Locate the cell with the specified text and output its [X, Y] center coordinate. 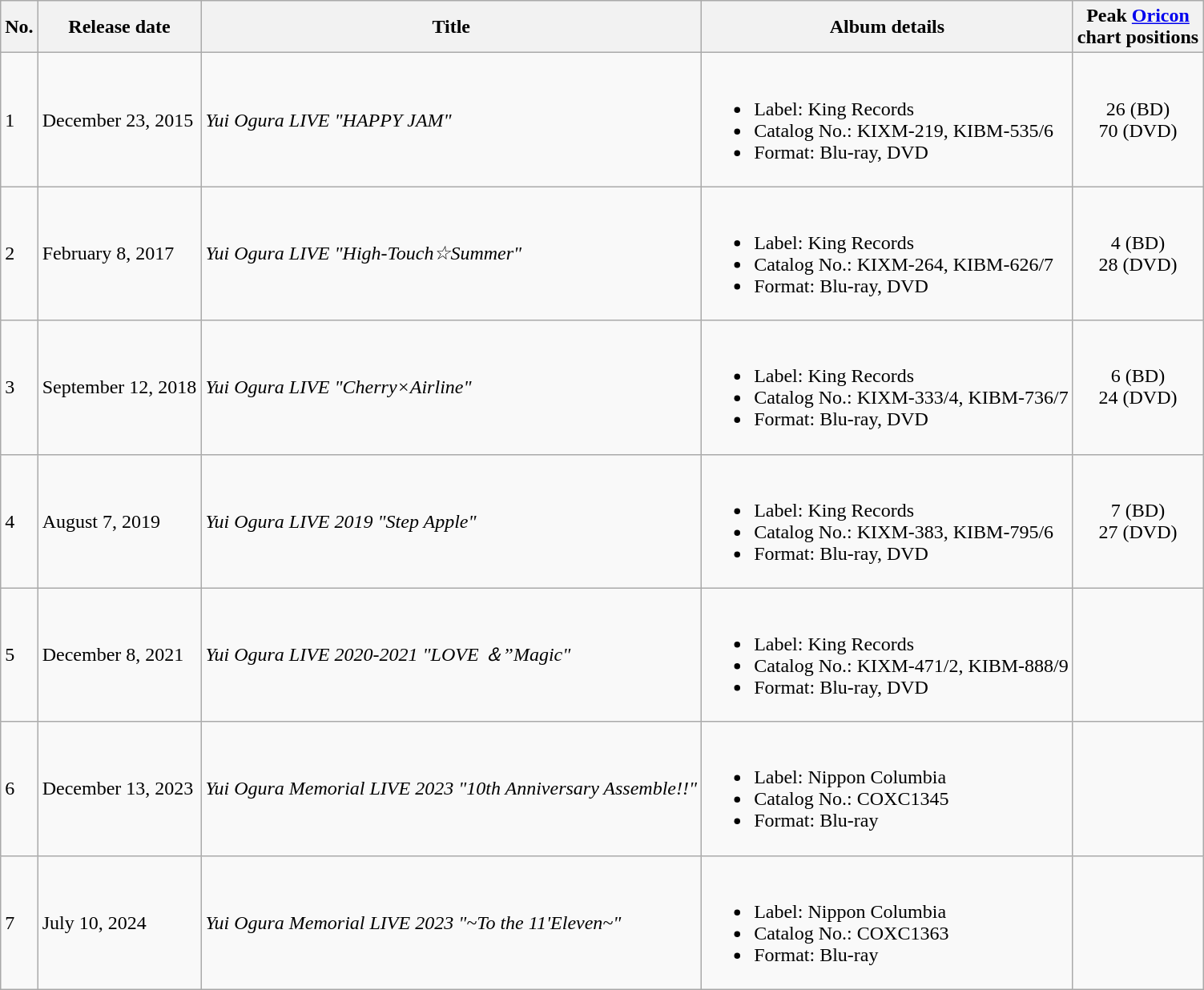
Release date [119, 27]
Label: King RecordsCatalog No.: KIXM-219, KIBM-535/6Format: Blu-ray, DVD [888, 120]
7 [19, 923]
September 12, 2018 [119, 388]
Label: King RecordsCatalog No.: KIXM-333/4, KIBM-736/7Format: Blu-ray, DVD [888, 388]
Yui Ogura LIVE "High-Touch☆Summer" [452, 253]
February 8, 2017 [119, 253]
2 [19, 253]
Album details [888, 27]
Title [452, 27]
Label: King RecordsCatalog No.: KIXM-471/2, KIBM-888/9Format: Blu-ray, DVD [888, 655]
July 10, 2024 [119, 923]
7 (BD)27 (DVD) [1138, 521]
Label: Nippon ColumbiaCatalog No.: COXC1363Format: Blu-ray [888, 923]
4 [19, 521]
Yui Ogura LIVE 2019 "Step Apple" [452, 521]
Yui Ogura Memorial LIVE 2023 "10th Anniversary Assemble!!" [452, 788]
Label: King RecordsCatalog No.: KIXM-383, KIBM-795/6Format: Blu-ray, DVD [888, 521]
26 (BD) 70 (DVD) [1138, 120]
Peak Oricon chart positions [1138, 27]
Label: Nippon ColumbiaCatalog No.: COXC1345Format: Blu-ray [888, 788]
1 [19, 120]
Yui Ogura LIVE 2020-2021 "LOVE ＆”Magic" [452, 655]
Yui Ogura LIVE "Cherry×Airline" [452, 388]
December 13, 2023 [119, 788]
4 (BD)28 (DVD) [1138, 253]
Yui Ogura LIVE "HAPPY JAM" [452, 120]
3 [19, 388]
6 [19, 788]
December 8, 2021 [119, 655]
Label: King RecordsCatalog No.: KIXM-264, KIBM-626/7Format: Blu-ray, DVD [888, 253]
No. [19, 27]
December 23, 2015 [119, 120]
6 (BD)24 (DVD) [1138, 388]
Yui Ogura Memorial LIVE 2023 "~To the 11'Eleven~" [452, 923]
5 [19, 655]
August 7, 2019 [119, 521]
